Determine the (x, y) coordinate at the center of the cell enclosing the given text.  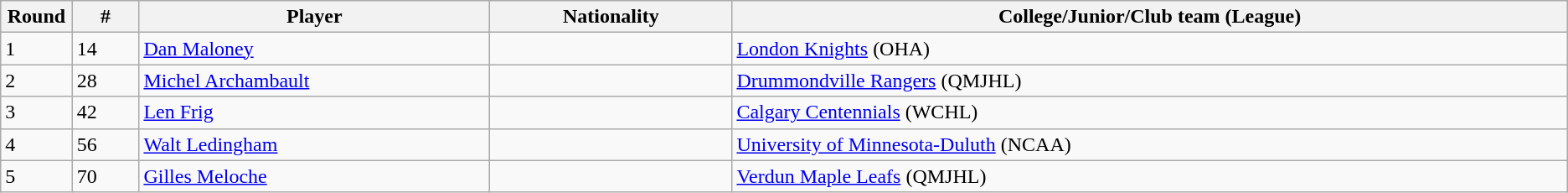
2 (37, 81)
Player (315, 17)
Round (37, 17)
42 (106, 112)
Len Frig (315, 112)
4 (37, 144)
14 (106, 49)
5 (37, 176)
Walt Ledingham (315, 144)
1 (37, 49)
Michel Archambault (315, 81)
3 (37, 112)
28 (106, 81)
Gilles Meloche (315, 176)
College/Junior/Club team (League) (1149, 17)
56 (106, 144)
Verdun Maple Leafs (QMJHL) (1149, 176)
London Knights (OHA) (1149, 49)
Nationality (611, 17)
Dan Maloney (315, 49)
# (106, 17)
70 (106, 176)
University of Minnesota-Duluth (NCAA) (1149, 144)
Calgary Centennials (WCHL) (1149, 112)
Drummondville Rangers (QMJHL) (1149, 81)
